Identify which cell holds the provided text, then report its [X, Y] central coordinate. 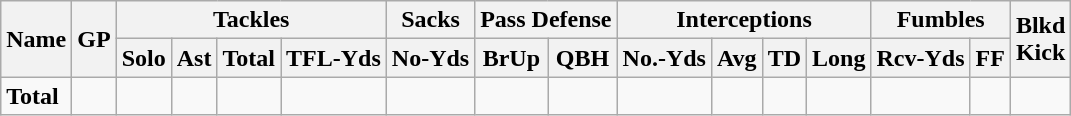
Solo [144, 58]
BlkdKick [1040, 39]
QBH [582, 58]
TD [784, 58]
Avg [736, 58]
No-Yds [430, 58]
Interceptions [744, 20]
BrUp [512, 58]
FF [990, 58]
Sacks [430, 20]
No.-Yds [664, 58]
Pass Defense [546, 20]
TFL-Yds [334, 58]
Tackles [251, 20]
Long [839, 58]
Rcv-Yds [920, 58]
Fumbles [940, 20]
Name [36, 39]
GP [94, 39]
Ast [194, 58]
